Provide the (X, Y) coordinate of the cell's center where the given text is located.  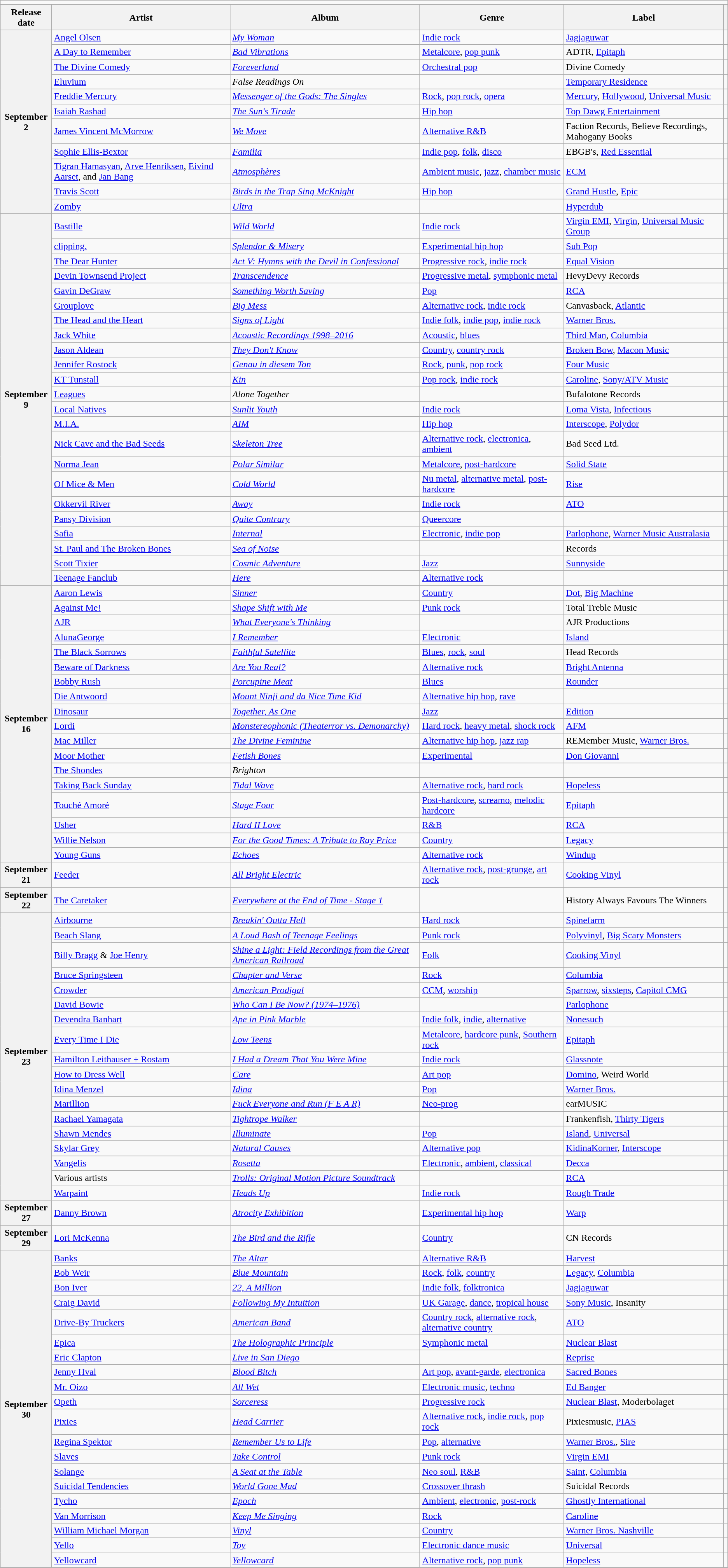
Freddie Mercury (141, 96)
Here (325, 578)
Alternative rock, indie rock (492, 306)
Die Antwoord (141, 696)
Genre (492, 17)
Craig David (141, 1303)
Devin Townsend Project (141, 276)
Epica (141, 1343)
Caroline (644, 1516)
Rock, punk, pop rock (492, 365)
Tycho (141, 1501)
September22 (26, 900)
Bad Vibrations (325, 52)
Sorceress (325, 1402)
Care (325, 1074)
Alternative rock, electronica, ambient (492, 444)
Indie folk, indie pop, indie rock (492, 320)
Everywhere at the End of Time - Stage 1 (325, 900)
World Gone Mad (325, 1486)
Atrocity Exhibition (325, 1213)
Idina Menzel (141, 1089)
Marillion (141, 1104)
Warner Bros. Nashville (644, 1531)
I Had a Dream That You Were Mine (325, 1060)
REMember Music, Warner Bros. (644, 741)
Kin (325, 379)
Brighton (325, 770)
Local Natives (141, 409)
Atmosphères (325, 171)
Feeder (141, 875)
Porcupine Meat (325, 681)
The Divine Comedy (141, 67)
Mac Miller (141, 741)
Grand Hustle, Epic (644, 191)
Virgin EMI, Virgin, Universal Music Group (644, 226)
Foreverland (325, 67)
Sunnyside (644, 563)
Splendor & Misery (325, 246)
The Head and the Heart (141, 320)
Danny Brown (141, 1213)
How to Dress Well (141, 1074)
Art pop (492, 1074)
Legacy, Columbia (644, 1273)
Alone Together (325, 394)
Alternative hip hop, rave (492, 696)
Fuck Everyone and Run (F E A R) (325, 1104)
September21 (26, 875)
Pixiesmusic, PIAS (644, 1422)
All Bright Electric (325, 875)
Fetish Bones (325, 756)
Country, country rock (492, 350)
Echoes (325, 855)
Cosmic Adventure (325, 563)
Electronic (492, 637)
Angel Olsen (141, 37)
UK Garage, dance, tropical house (492, 1303)
Rise (644, 484)
Faction Records, Believe Recordings, Mahogany Books (644, 131)
September30 (26, 1409)
Bastille (141, 226)
Nonesuch (644, 1020)
Equal Vision (644, 261)
AIM (325, 424)
Ed Banger (644, 1387)
Head Carrier (325, 1422)
Familia (325, 151)
Low Teens (325, 1039)
Idina (325, 1089)
Polar Similar (325, 464)
Jason Aldean (141, 350)
Heads Up (325, 1193)
Skylar Grey (141, 1148)
Live in San Diego (325, 1357)
HevyDevy Records (644, 276)
Hard rock, heavy metal, shock rock (492, 726)
Parlophone, Warner Music Australasia (644, 534)
Vinyl (325, 1531)
Vangelis (141, 1163)
Blues, rock, soul (492, 652)
Grouplove (141, 306)
Tightrope Walker (325, 1119)
A Loud Bash of Teenage Feelings (325, 935)
Pop, alternative (492, 1442)
September16 (26, 724)
Artist (141, 17)
Canvasback, Atlantic (644, 306)
Indie folk, indie, alternative (492, 1020)
AFM (644, 726)
Solid State (644, 464)
Windup (644, 855)
Legacy (644, 840)
Banks (141, 1258)
Faithful Satellite (325, 652)
Sophie Ellis-Bextor (141, 151)
Parlophone (644, 1005)
My Woman (325, 37)
Sunlit Youth (325, 409)
Orchestral pop (492, 67)
M.I.A. (141, 424)
September9 (26, 400)
Rosetta (325, 1163)
Genau in diesem Ton (325, 365)
Dot, Big Machine (644, 593)
Mount Ninji and da Nice Time Kid (325, 696)
I Remember (325, 637)
Wild World (325, 226)
Epoch (325, 1501)
A Day to Remember (141, 52)
History Always Favours The Winners (644, 900)
September27 (26, 1213)
Alternative pop (492, 1148)
Blood Bitch (325, 1372)
Take Control (325, 1456)
Bon Iver (141, 1288)
Pixies (141, 1422)
Bright Antenna (644, 667)
Taking Back Sunday (141, 785)
Domino, Weird World (644, 1074)
Act V: Hymns with the Devil in Confessional (325, 261)
Metalcore, hardcore punk, Southern rock (492, 1039)
Release date (26, 17)
Sacred Bones (644, 1372)
Edition (644, 711)
Van Morrison (141, 1516)
Usher (141, 825)
Safia (141, 534)
Progressive metal, symphonic metal (492, 276)
Bobby Rush (141, 681)
Neo-prog (492, 1104)
Illuminate (325, 1133)
Acoustic, blues (492, 335)
September2 (26, 122)
Monstereophonic (Theaterror vs. Demonarchy) (325, 726)
Ultra (325, 206)
Transcendence (325, 276)
Top Dawg Entertainment (644, 111)
Electronic music, techno (492, 1387)
The Holographic Principle (325, 1343)
The Sun's Tirade (325, 111)
Nuclear Blast (644, 1343)
Label (644, 17)
Progressive rock (492, 1402)
Hyperdub (644, 206)
Jenny Hval (141, 1372)
Ghostly International (644, 1501)
Bad Seed Ltd. (644, 444)
CCM, worship (492, 990)
Billy Bragg & Joe Henry (141, 955)
Ambient music, jazz, chamber music (492, 171)
Devendra Banhart (141, 1020)
Frankenfish, Thirty Tigers (644, 1119)
Four Music (644, 365)
Rachael Yamagata (141, 1119)
Sparrow, sixsteps, Capitol CMG (644, 990)
Indie pop, folk, disco (492, 151)
Jennifer Rostock (141, 365)
CN Records (644, 1238)
Birds in the Trap Sing McKnight (325, 191)
Sea of Noise (325, 548)
Nuclear Blast, Moderbolaget (644, 1402)
All Wet (325, 1387)
Mercury, Hollywood, Universal Music (644, 96)
Aaron Lewis (141, 593)
AlunaGeorge (141, 637)
Tidal Wave (325, 785)
Queercore (492, 519)
William Michael Morgan (141, 1531)
Natural Causes (325, 1148)
Universal (644, 1545)
Zomby (141, 206)
Every Time I Die (141, 1039)
Opeth (141, 1402)
22, A Million (325, 1288)
Nu metal, alternative metal, post-hardcore (492, 484)
What Everyone's Thinking (325, 622)
Hamilton Leithauser + Rostam (141, 1060)
Experimental (492, 756)
Suicidal Records (644, 1486)
Ape in Pink Marble (325, 1020)
Island, Universal (644, 1133)
Warp (644, 1213)
Jack White (141, 335)
Alternative rock, post-grunge, art rock (492, 875)
The Shondes (141, 770)
ADTR, Epitaph (644, 52)
Following My Intuition (325, 1303)
Young Guns (141, 855)
Rounder (644, 681)
Acoustic Recordings 1998–2016 (325, 335)
Drive-By Truckers (141, 1322)
St. Paul and The Broken Bones (141, 548)
Warner Bros., Sire (644, 1442)
Internal (325, 534)
Don Giovanni (644, 756)
Messenger of the Gods: The Singles (325, 96)
Island (644, 637)
Symphonic metal (492, 1343)
Pop rock, indie rock (492, 379)
Virgin EMI (644, 1456)
Mr. Oizo (141, 1387)
Against Me! (141, 608)
Rock, pop rock, opera (492, 96)
Alternative rock, hard rock (492, 785)
Album (325, 17)
Reprise (644, 1357)
Various artists (141, 1178)
Teenage Fanclub (141, 578)
Airbourne (141, 920)
Polyvinyl, Big Scary Monsters (644, 935)
Pansy Division (141, 519)
Electronic, ambient, classical (492, 1163)
Bufalotone Records (644, 394)
Remember Us to Life (325, 1442)
Rough Trade (644, 1193)
The Altar (325, 1258)
Toy (325, 1545)
Glassnote (644, 1060)
Divine Comedy (644, 67)
Away (325, 504)
Suicidal Tendencies (141, 1486)
Spinefarm (644, 920)
American Prodigal (325, 990)
Sub Pop (644, 246)
AJR (141, 622)
Rock, folk, country (492, 1273)
We Move (325, 131)
Shine a Light: Field Recordings from the Great American Railroad (325, 955)
Crowder (141, 990)
The Dear Hunter (141, 261)
Third Man, Columbia (644, 335)
Eluvium (141, 82)
Moor Mother (141, 756)
Lori McKenna (141, 1238)
Harvest (644, 1258)
Willie Nelson (141, 840)
KidinaKorner, Interscope (644, 1148)
Saint, Columbia (644, 1471)
Temporary Residence (644, 82)
ECM (644, 171)
Shape Shift with Me (325, 608)
Eric Clapton (141, 1357)
Stage Four (325, 805)
Slaves (141, 1456)
Okkervil River (141, 504)
Decca (644, 1163)
Tigran Hamasyan, Arve Henriksen, Eivind Aarset, and Jan Bang (141, 171)
Metalcore, post-hardcore (492, 464)
Interscope, Polydor (644, 424)
Beware of Darkness (141, 667)
Nick Cave and the Bad Seeds (141, 444)
The Divine Feminine (325, 741)
Norma Jean (141, 464)
Quite Contrary (325, 519)
Alternative hip hop, jazz rap (492, 741)
James Vincent McMorrow (141, 131)
Signs of Light (325, 320)
September23 (26, 1056)
Electronic, indie pop (492, 534)
Columbia (644, 975)
Broken Bow, Macon Music (644, 350)
Shawn Mendes (141, 1133)
Are You Real? (325, 667)
Post-hardcore, screamo, melodic hardcore (492, 805)
Crossover thrash (492, 1486)
Alternative rock, pop punk (492, 1560)
The Black Sorrows (141, 652)
Touché Amoré (141, 805)
Bruce Springsteen (141, 975)
Of Mice & Men (141, 484)
Breakin' Outta Hell (325, 920)
Blue Mountain (325, 1273)
R&B (492, 825)
Hard II Love (325, 825)
Yello (141, 1545)
Scott Tixier (141, 563)
KT Tunstall (141, 379)
Alternative rock, indie rock, pop rock (492, 1422)
Hard rock (492, 920)
American Band (325, 1322)
Lordi (141, 726)
Electronic dance music (492, 1545)
Metalcore, pop punk (492, 52)
Travis Scott (141, 191)
Bob Weir (141, 1273)
Sony Music, Insanity (644, 1303)
They Don't Know (325, 350)
clipping. (141, 246)
Folk (492, 955)
Caroline, Sony/ATV Music (644, 379)
Something Worth Saving (325, 291)
Keep Me Singing (325, 1516)
Country rock, alternative rock, alternative country (492, 1322)
earMUSIC (644, 1104)
Loma Vista, Infectious (644, 409)
Dinosaur (141, 711)
Warpaint (141, 1193)
EBGB's, Red Essential (644, 151)
Beach Slang (141, 935)
Together, As One (325, 711)
Who Can I Be Now? (1974–1976) (325, 1005)
Skeleton Tree (325, 444)
Neo soul, R&B (492, 1471)
Indie folk, folktronica (492, 1288)
Leagues (141, 394)
David Bowie (141, 1005)
Solange (141, 1471)
Trolls: Original Motion Picture Soundtrack (325, 1178)
Ambient, electronic, post-rock (492, 1501)
Chapter and Verse (325, 975)
False Readings On (325, 82)
Art pop, avant-garde, electronica (492, 1372)
A Seat at the Table (325, 1471)
Gavin DeGraw (141, 291)
Big Mess (325, 306)
Total Treble Music (644, 608)
Records (644, 548)
Cold World (325, 484)
The Caretaker (141, 900)
Head Records (644, 652)
The Bird and the Rifle (325, 1238)
For the Good Times: A Tribute to Ray Price (325, 840)
Blues (492, 681)
Progressive rock, indie rock (492, 261)
Isaiah Rashad (141, 111)
AJR Productions (644, 622)
Regina Spektor (141, 1442)
September29 (26, 1238)
Sinner (325, 593)
